Extract the [x, y] coordinate from the center of the cell holding the provided text.  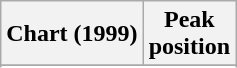
Chart (1999) [72, 34]
Peak position [189, 34]
